Determine the [X, Y] coordinate at the center of the cell enclosing the given text.  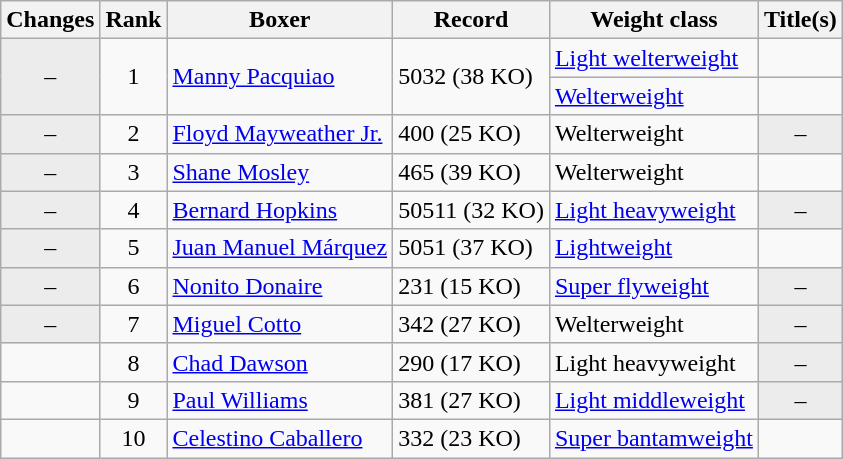
Title(s) [800, 20]
2 [134, 134]
Weight class [654, 20]
342 (27 KO) [472, 324]
3 [134, 172]
Juan Manuel Márquez [280, 248]
290 (17 KO) [472, 362]
465 (39 KO) [472, 172]
Miguel Cotto [280, 324]
5 [134, 248]
7 [134, 324]
5051 (37 KO) [472, 248]
Manny Pacquiao [280, 77]
Lightweight [654, 248]
400 (25 KO) [472, 134]
4 [134, 210]
5032 (38 KO) [472, 77]
Boxer [280, 20]
332 (23 KO) [472, 438]
Bernard Hopkins [280, 210]
Paul Williams [280, 400]
Light middleweight [654, 400]
6 [134, 286]
Chad Dawson [280, 362]
Nonito Donaire [280, 286]
Celestino Caballero [280, 438]
Rank [134, 20]
Changes [50, 20]
Shane Mosley [280, 172]
9 [134, 400]
50511 (32 KO) [472, 210]
8 [134, 362]
231 (15 KO) [472, 286]
Light welterweight [654, 58]
Floyd Mayweather Jr. [280, 134]
10 [134, 438]
1 [134, 77]
Record [472, 20]
Super bantamweight [654, 438]
Super flyweight [654, 286]
381 (27 KO) [472, 400]
